Scan for the cell matching the given text and deliver its (x, y) coordinate at center. 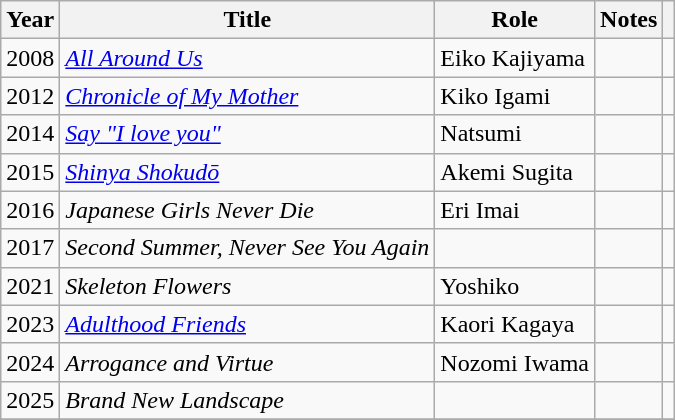
Japanese Girls Never Die (248, 210)
Skeleton Flowers (248, 286)
Year (30, 20)
Akemi Sugita (515, 172)
Shinya Shokudō (248, 172)
Nozomi Iwama (515, 362)
2015 (30, 172)
Brand New Landscape (248, 400)
Adulthood Friends (248, 324)
2012 (30, 96)
Eri Imai (515, 210)
2025 (30, 400)
2024 (30, 362)
Role (515, 20)
2016 (30, 210)
Natsumi (515, 134)
Notes (629, 20)
2017 (30, 248)
All Around Us (248, 58)
Chronicle of My Mother (248, 96)
2023 (30, 324)
Yoshiko (515, 286)
Kiko Igami (515, 96)
Arrogance and Virtue (248, 362)
2014 (30, 134)
Second Summer, Never See You Again (248, 248)
Eiko Kajiyama (515, 58)
2008 (30, 58)
2021 (30, 286)
Say "I love you" (248, 134)
Kaori Kagaya (515, 324)
Title (248, 20)
